Find where the given text appears and provide that cell's center as [x, y] coordinate. 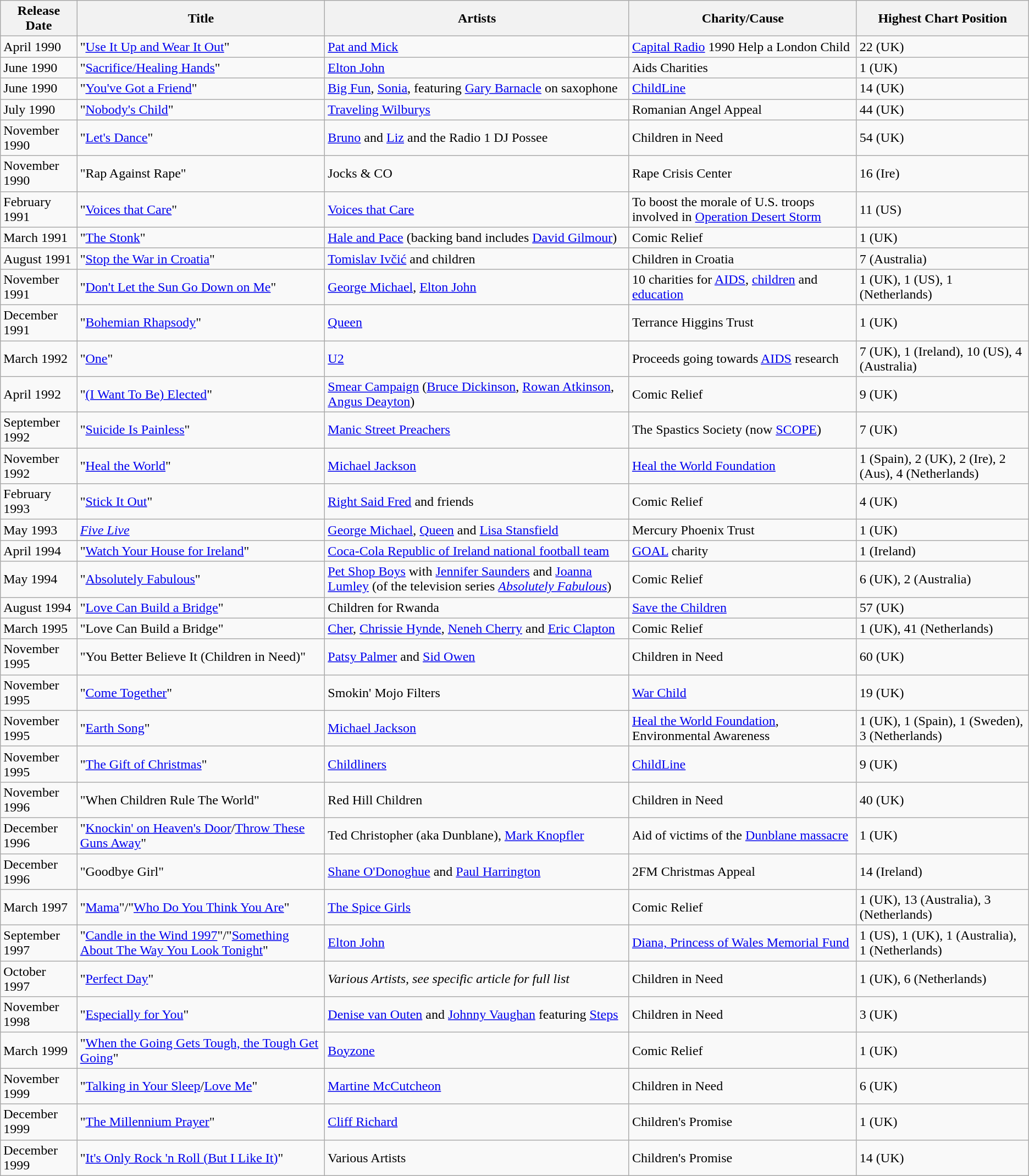
November 1992 [38, 466]
Childliners [477, 764]
Right Said Fred and friends [477, 501]
March 1991 [38, 238]
"Stick It Out" [201, 501]
Children for Rwanda [477, 608]
6 (UK) [942, 1086]
Patsy Palmer and Sid Owen [477, 656]
"Come Together" [201, 693]
Save the Children [743, 608]
December 1991 [38, 322]
Voices that Care [477, 209]
"It's Only Rock 'n Roll (But I Like It)" [201, 1158]
Shane O'Donoghue and Paul Harrington [477, 871]
The Spastics Society (now SCOPE) [743, 430]
10 charities for AIDS, children and education [743, 287]
54 (UK) [942, 137]
Boyzone [477, 1050]
March 1997 [38, 907]
November 1996 [38, 799]
1 (UK), 1 (Spain), 1 (Sweden), 3 (Netherlands) [942, 728]
19 (UK) [942, 693]
Coca-Cola Republic of Ireland national football team [477, 551]
"Candle in the Wind 1997"/"Something About The Way You Look Tonight" [201, 943]
July 1990 [38, 109]
Cliff Richard [477, 1122]
Proceeds going towards AIDS research [743, 358]
"Stop the War in Croatia" [201, 258]
U2 [477, 358]
April 1990 [38, 47]
"The Gift of Christmas" [201, 764]
"Let's Dance" [201, 137]
Capital Radio 1990 Help a London Child [743, 47]
November 1991 [38, 287]
Rape Crisis Center [743, 174]
Tomislav Ivčić and children [477, 258]
Children in Croatia [743, 258]
1 (UK), 41 (Netherlands) [942, 628]
Hale and Pace (backing band includes David Gilmour) [477, 238]
"(I Want To Be) Elected" [201, 395]
February 1991 [38, 209]
April 1992 [38, 395]
"Rap Against Rape" [201, 174]
Artists [477, 19]
Red Hill Children [477, 799]
Release Date [38, 19]
6 (UK), 2 (Australia) [942, 579]
Manic Street Preachers [477, 430]
"When the Going Gets Tough, the Tough Get Going" [201, 1050]
August 1991 [38, 258]
22 (UK) [942, 47]
Bruno and Liz and the Radio 1 DJ Possee [477, 137]
Heal the World Foundation [743, 466]
Diana, Princess of Wales Memorial Fund [743, 943]
October 1997 [38, 979]
11 (US) [942, 209]
"Mama"/"Who Do You Think You Are" [201, 907]
Aid of victims of the Dunblane massacre [743, 836]
1 (US), 1 (UK), 1 (Australia), 1 (Netherlands) [942, 943]
57 (UK) [942, 608]
Martine McCutcheon [477, 1086]
"When Children Rule The World" [201, 799]
1 (UK), 13 (Australia), 3 (Netherlands) [942, 907]
Five Live [201, 530]
"Talking in Your Sleep/Love Me" [201, 1086]
"Nobody's Child" [201, 109]
"Use It Up and Wear It Out" [201, 47]
Charity/Cause [743, 19]
"Sacrifice/Healing Hands" [201, 68]
GOAL charity [743, 551]
Romanian Angel Appeal [743, 109]
Cher, Chrissie Hynde, Neneh Cherry and Eric Clapton [477, 628]
August 1994 [38, 608]
7 (Australia) [942, 258]
7 (UK), 1 (Ireland), 10 (US), 4 (Australia) [942, 358]
"You've Got a Friend" [201, 89]
"Voices that Care" [201, 209]
"You Better Believe It (Children in Need)" [201, 656]
"Absolutely Fabulous" [201, 579]
War Child [743, 693]
Traveling Wilburys [477, 109]
44 (UK) [942, 109]
"Bohemian Rhapsody" [201, 322]
September 1997 [38, 943]
4 (UK) [942, 501]
Big Fun, Sonia, featuring Gary Barnacle on saxophone [477, 89]
"One" [201, 358]
March 1992 [38, 358]
"Suicide Is Painless" [201, 430]
Various Artists, see specific article for full list [477, 979]
May 1994 [38, 579]
"Don't Let the Sun Go Down on Me" [201, 287]
"Watch Your House for Ireland" [201, 551]
16 (Ire) [942, 174]
Pat and Mick [477, 47]
3 (UK) [942, 1015]
Jocks & CO [477, 174]
George Michael, Elton John [477, 287]
1 (UK), 1 (US), 1 (Netherlands) [942, 287]
"Earth Song" [201, 728]
"The Millennium Prayer" [201, 1122]
Smokin' Mojo Filters [477, 693]
George Michael, Queen and Lisa Stansfield [477, 530]
"Knockin' on Heaven's Door/Throw These Guns Away" [201, 836]
40 (UK) [942, 799]
"Heal the World" [201, 466]
7 (UK) [942, 430]
Denise van Outen and Johnny Vaughan featuring Steps [477, 1015]
November 1998 [38, 1015]
May 1993 [38, 530]
Highest Chart Position [942, 19]
Pet Shop Boys with Jennifer Saunders and Joanna Lumley (of the television series Absolutely Fabulous) [477, 579]
"Perfect Day" [201, 979]
1 (Spain), 2 (UK), 2 (Ire), 2 (Aus), 4 (Netherlands) [942, 466]
14 (Ireland) [942, 871]
Various Artists [477, 1158]
1 (UK), 6 (Netherlands) [942, 979]
Smear Campaign (Bruce Dickinson, Rowan Atkinson, Angus Deayton) [477, 395]
Ted Christopher (aka Dunblane), Mark Knopfler [477, 836]
2FM Christmas Appeal [743, 871]
Terrance Higgins Trust [743, 322]
September 1992 [38, 430]
February 1993 [38, 501]
March 1995 [38, 628]
60 (UK) [942, 656]
Queen [477, 322]
April 1994 [38, 551]
"Goodbye Girl" [201, 871]
1 (Ireland) [942, 551]
March 1999 [38, 1050]
November 1999 [38, 1086]
Title [201, 19]
Mercury Phoenix Trust [743, 530]
"The Stonk" [201, 238]
Aids Charities [743, 68]
Heal the World Foundation, Environmental Awareness [743, 728]
"Especially for You" [201, 1015]
The Spice Girls [477, 907]
To boost the morale of U.S. troops involved in Operation Desert Storm [743, 209]
